Search for the cell housing the specified text and yield its [X, Y] center coordinate. 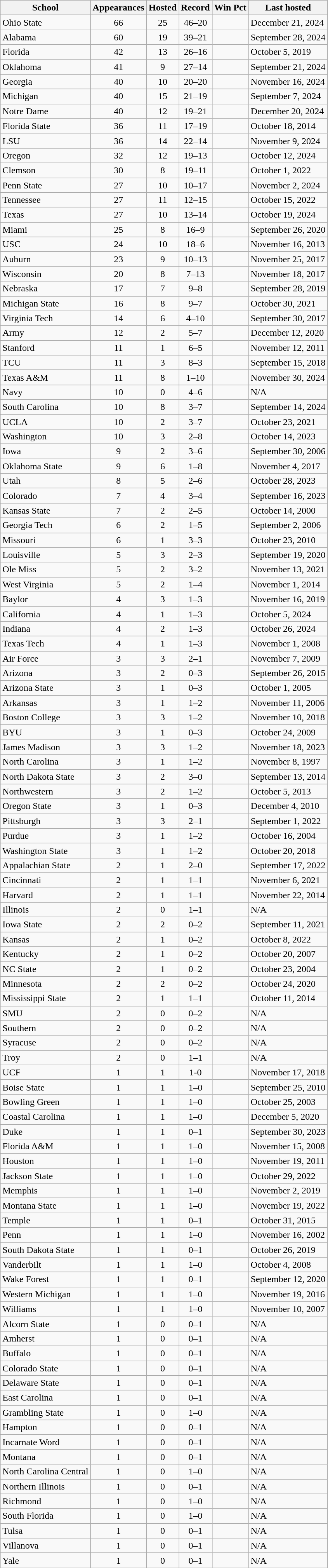
September 28, 2019 [288, 289]
Delaware State [45, 1383]
20–20 [196, 82]
November 18, 2017 [288, 274]
Clemson [45, 170]
Iowa State [45, 925]
Florida [45, 52]
42 [118, 52]
Georgia Tech [45, 525]
Texas [45, 215]
November 1, 2008 [288, 643]
Ohio State [45, 23]
46–20 [196, 23]
October 28, 2023 [288, 481]
7–13 [196, 274]
19–13 [196, 155]
October 1, 2005 [288, 688]
November 7, 2009 [288, 659]
4–6 [196, 392]
3–4 [196, 496]
November 18, 2023 [288, 747]
17 [118, 289]
South Dakota State [45, 1250]
November 10, 2007 [288, 1309]
Houston [45, 1161]
Appearances [118, 8]
September 7, 2024 [288, 96]
2–6 [196, 481]
15 [162, 96]
October 30, 2021 [288, 303]
Texas Tech [45, 643]
Vanderbilt [45, 1265]
2–8 [196, 437]
November 15, 2008 [288, 1146]
October 29, 2022 [288, 1176]
Auburn [45, 259]
32 [118, 155]
Richmond [45, 1501]
Missouri [45, 540]
September 21, 2024 [288, 67]
October 26, 2019 [288, 1250]
Mississippi State [45, 998]
Arkansas [45, 703]
USC [45, 244]
September 26, 2015 [288, 673]
November 9, 2024 [288, 141]
Arizona [45, 673]
Stanford [45, 348]
17–19 [196, 126]
Williams [45, 1309]
9–8 [196, 289]
October 23, 2010 [288, 540]
6–5 [196, 348]
December 4, 2010 [288, 806]
Alabama [45, 37]
September 14, 2024 [288, 407]
3–3 [196, 540]
Navy [45, 392]
November 16, 2002 [288, 1235]
December 20, 2024 [288, 111]
October 25, 2003 [288, 1102]
October 19, 2024 [288, 215]
September 13, 2014 [288, 777]
Purdue [45, 836]
Syracuse [45, 1043]
27–14 [196, 67]
December 21, 2024 [288, 23]
November 16, 2019 [288, 599]
Michigan State [45, 303]
November 2, 2019 [288, 1191]
Oregon [45, 155]
BYU [45, 732]
September 26, 2020 [288, 230]
South Florida [45, 1516]
November 19, 2016 [288, 1294]
18–6 [196, 244]
Buffalo [45, 1353]
Hampton [45, 1427]
2–5 [196, 510]
Baylor [45, 599]
1–5 [196, 525]
Boston College [45, 718]
East Carolina [45, 1398]
November 11, 2006 [288, 703]
Montana State [45, 1206]
26–16 [196, 52]
Penn [45, 1235]
Wisconsin [45, 274]
October 4, 2008 [288, 1265]
Miami [45, 230]
Record [196, 8]
September 2, 2006 [288, 525]
September 15, 2018 [288, 362]
3–6 [196, 451]
November 30, 2024 [288, 377]
1–10 [196, 377]
Nebraska [45, 289]
November 19, 2011 [288, 1161]
Kansas State [45, 510]
Colorado [45, 496]
20 [118, 274]
3–0 [196, 777]
Texas A&M [45, 377]
North Carolina [45, 762]
October 24, 2009 [288, 732]
November 17, 2018 [288, 1072]
September 17, 2022 [288, 865]
Oregon State [45, 806]
Appalachian State [45, 865]
November 13, 2021 [288, 570]
November 1, 2014 [288, 584]
16 [118, 303]
Jackson State [45, 1176]
October 23, 2004 [288, 969]
North Dakota State [45, 777]
September 11, 2021 [288, 925]
Oklahoma [45, 67]
October 23, 2021 [288, 422]
2–0 [196, 865]
Penn State [45, 185]
October 5, 2013 [288, 791]
Boise State [45, 1087]
23 [118, 259]
November 8, 1997 [288, 762]
19 [162, 37]
Wake Forest [45, 1279]
West Virginia [45, 584]
October 8, 2022 [288, 939]
October 5, 2019 [288, 52]
October 1, 2022 [288, 170]
Duke [45, 1132]
October 14, 2023 [288, 437]
California [45, 614]
North Carolina Central [45, 1472]
Kansas [45, 939]
21–19 [196, 96]
September 19, 2020 [288, 555]
Troy [45, 1058]
Army [45, 333]
Hosted [162, 8]
SMU [45, 1013]
12–15 [196, 200]
September 16, 2023 [288, 496]
Minnesota [45, 984]
September 28, 2024 [288, 37]
Coastal Carolina [45, 1117]
Washington [45, 437]
Villanova [45, 1545]
Indiana [45, 629]
Temple [45, 1220]
November 6, 2021 [288, 880]
October 24, 2020 [288, 984]
October 18, 2014 [288, 126]
November 16, 2013 [288, 244]
Western Michigan [45, 1294]
South Carolina [45, 407]
Virginia Tech [45, 318]
October 15, 2022 [288, 200]
TCU [45, 362]
13–14 [196, 215]
13 [162, 52]
Washington State [45, 850]
October 20, 2018 [288, 850]
UCF [45, 1072]
Incarnate Word [45, 1442]
2–3 [196, 555]
Louisville [45, 555]
Notre Dame [45, 111]
5–7 [196, 333]
Northern Illinois [45, 1486]
November 2, 2024 [288, 185]
19–11 [196, 170]
Air Force [45, 659]
Kentucky [45, 954]
November 10, 2018 [288, 718]
Alcorn State [45, 1324]
Southern [45, 1028]
30 [118, 170]
9–7 [196, 303]
September 25, 2010 [288, 1087]
Tulsa [45, 1531]
41 [118, 67]
October 12, 2024 [288, 155]
60 [118, 37]
4–10 [196, 318]
November 19, 2022 [288, 1206]
Pittsburgh [45, 821]
22–14 [196, 141]
Florida State [45, 126]
School [45, 8]
Last hosted [288, 8]
Grambling State [45, 1413]
Arizona State [45, 688]
September 1, 2022 [288, 821]
Georgia [45, 82]
UCLA [45, 422]
1–8 [196, 466]
Illinois [45, 910]
September 30, 2023 [288, 1132]
November 16, 2024 [288, 82]
September 30, 2006 [288, 451]
Montana [45, 1457]
Northwestern [45, 791]
Utah [45, 481]
October 26, 2024 [288, 629]
November 12, 2011 [288, 348]
19–21 [196, 111]
November 22, 2014 [288, 895]
November 4, 2017 [288, 466]
James Madison [45, 747]
Yale [45, 1560]
October 5, 2024 [288, 614]
16–9 [196, 230]
December 12, 2020 [288, 333]
October 16, 2004 [288, 836]
Iowa [45, 451]
October 31, 2015 [288, 1220]
October 11, 2014 [288, 998]
10–13 [196, 259]
1–4 [196, 584]
December 5, 2020 [288, 1117]
Colorado State [45, 1368]
8–3 [196, 362]
24 [118, 244]
September 12, 2020 [288, 1279]
3–2 [196, 570]
Florida A&M [45, 1146]
LSU [45, 141]
NC State [45, 969]
Amherst [45, 1338]
Cincinnati [45, 880]
September 30, 2017 [288, 318]
Bowling Green [45, 1102]
39–21 [196, 37]
Michigan [45, 96]
Oklahoma State [45, 466]
October 14, 2000 [288, 510]
Memphis [45, 1191]
Tennessee [45, 200]
November 25, 2017 [288, 259]
Ole Miss [45, 570]
October 20, 2007 [288, 954]
66 [118, 23]
1-0 [196, 1072]
Win Pct [230, 8]
Harvard [45, 895]
10–17 [196, 185]
